Capture the cell that displays the provided text and extract its [X, Y] central coordinate. 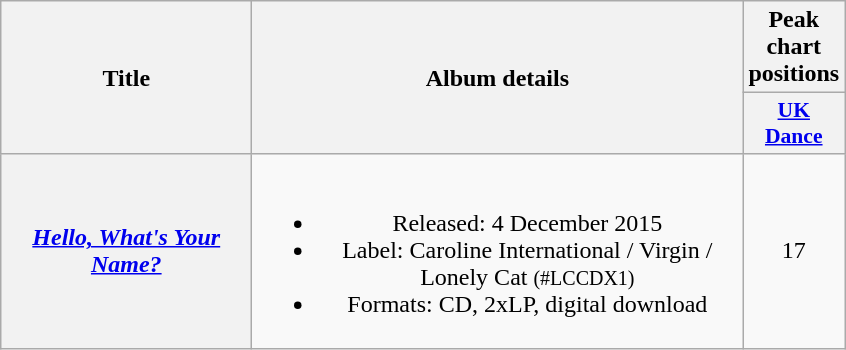
UKDance [794, 124]
Hello, What's Your Name? [126, 251]
Released: 4 December 2015Label: Caroline International / Virgin / Lonely Cat (#LCCDX1)Formats: CD, 2xLP, digital download [498, 251]
Title [126, 78]
Album details [498, 78]
Peak chart positions [794, 47]
17 [794, 251]
